From the cell containing the given text, extract its center point as [X, Y] coordinate. 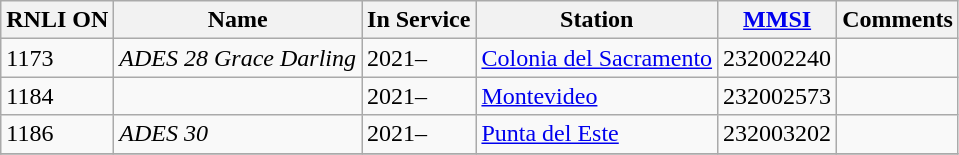
Punta del Este [597, 134]
Comments [898, 20]
232002240 [778, 58]
In Service [419, 20]
ADES 28 Grace Darling [238, 58]
Station [597, 20]
232002573 [778, 96]
MMSI [778, 20]
ADES 30 [238, 134]
Name [238, 20]
1186 [58, 134]
1184 [58, 96]
Colonia del Sacramento [597, 58]
232003202 [778, 134]
1173 [58, 58]
Montevideo [597, 96]
RNLI ON [58, 20]
